Search for the cell housing the specified text and yield its [x, y] center coordinate. 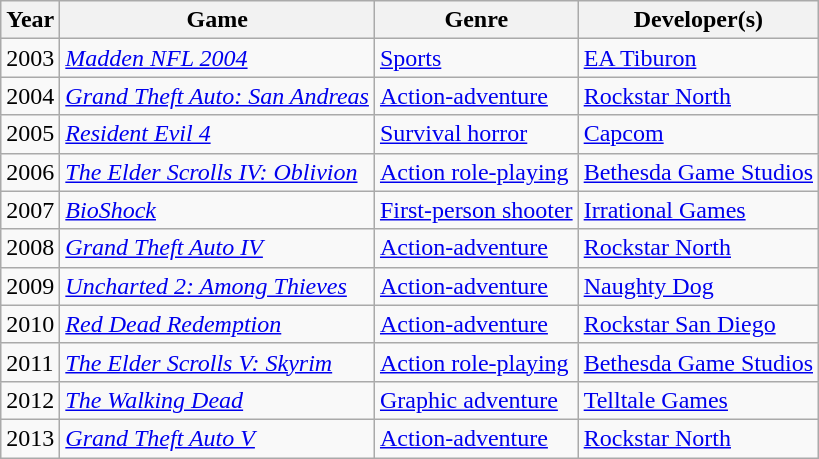
The Elder Scrolls IV: Oblivion [218, 172]
Grand Theft Auto IV [218, 248]
The Walking Dead [218, 400]
Graphic adventure [476, 400]
The Elder Scrolls V: Skyrim [218, 362]
Grand Theft Auto V [218, 438]
Uncharted 2: Among Thieves [218, 286]
Resident Evil 4 [218, 134]
Genre [476, 20]
Naughty Dog [698, 286]
Sports [476, 58]
BioShock [218, 210]
Capcom [698, 134]
Game [218, 20]
Rockstar San Diego [698, 324]
2011 [30, 362]
2010 [30, 324]
2004 [30, 96]
2009 [30, 286]
Red Dead Redemption [218, 324]
2007 [30, 210]
Year [30, 20]
Developer(s) [698, 20]
2005 [30, 134]
2008 [30, 248]
First-person shooter [476, 210]
EA Tiburon [698, 58]
Telltale Games [698, 400]
2003 [30, 58]
2013 [30, 438]
2006 [30, 172]
Irrational Games [698, 210]
Madden NFL 2004 [218, 58]
Grand Theft Auto: San Andreas [218, 96]
Survival horror [476, 134]
2012 [30, 400]
